Return the [X, Y] coordinate for the center point of the cell that contains the specified text.  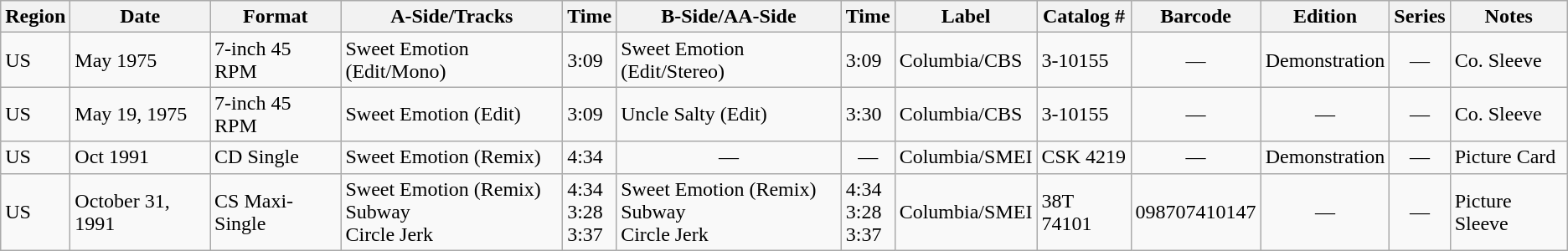
May 19, 1975 [141, 114]
Sweet Emotion (Edit/Stereo) [729, 60]
Sweet Emotion (Edit) [452, 114]
A-Side/Tracks [452, 17]
CS Maxi-Single [276, 212]
Sweet Emotion (Remix) [452, 157]
Format [276, 17]
October 31, 1991 [141, 212]
Series [1420, 17]
Picture Sleeve [1509, 212]
Oct 1991 [141, 157]
Barcode [1196, 17]
B-Side/AA-Side [729, 17]
Sweet Emotion (Edit/Mono) [452, 60]
Date [141, 17]
38T 74101 [1084, 212]
098707410147 [1196, 212]
Notes [1509, 17]
May 1975 [141, 60]
Edition [1325, 17]
Label [966, 17]
3:30 [868, 114]
Region [35, 17]
CSK 4219 [1084, 157]
Uncle Salty (Edit) [729, 114]
Catalog # [1084, 17]
CD Single [276, 157]
Picture Card [1509, 157]
4:34 [590, 157]
